Scan for the cell matching the given text and deliver its (x, y) coordinate at center. 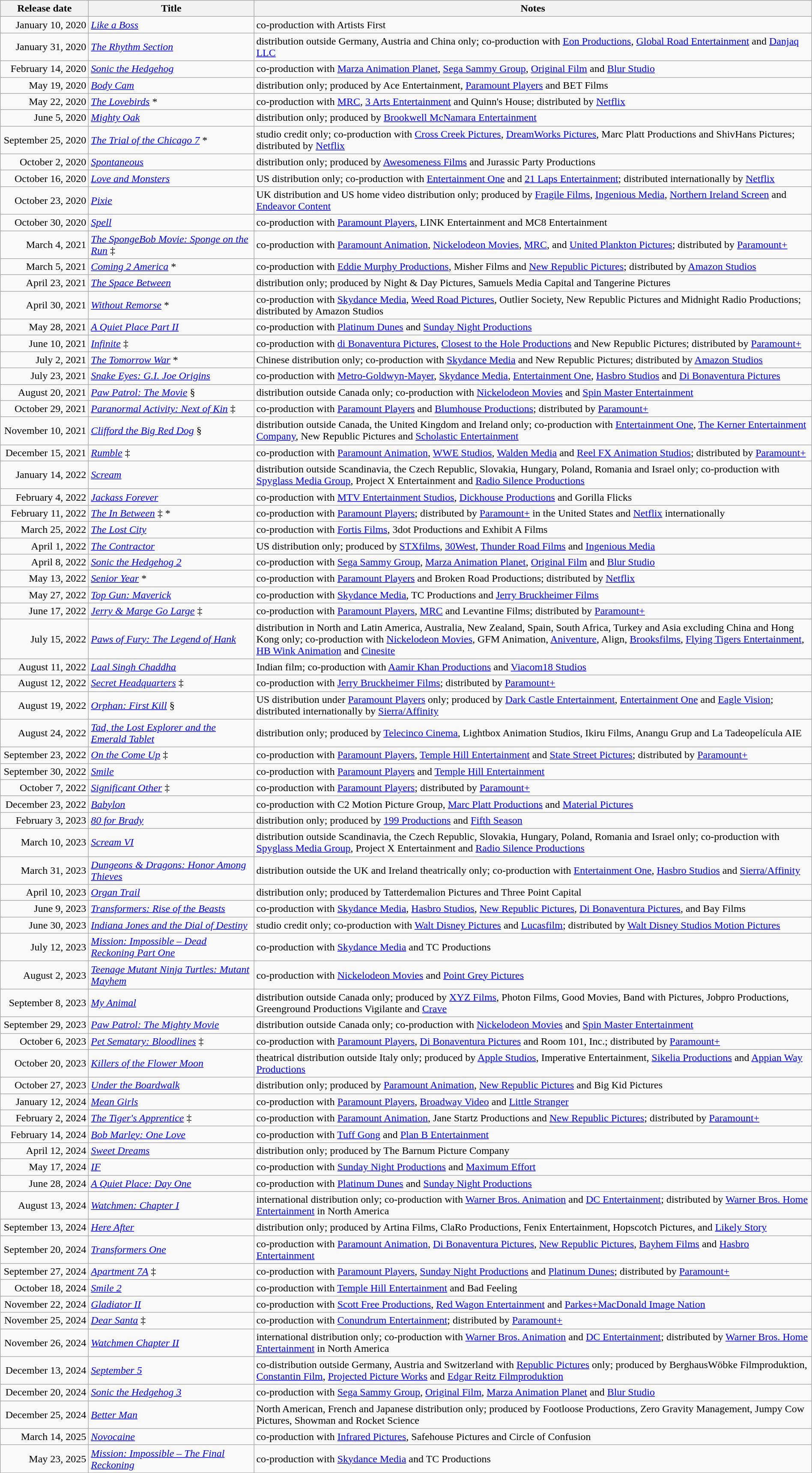
July 15, 2022 (45, 639)
September 8, 2023 (45, 1003)
Body Cam (171, 85)
US distribution only; produced by STXfilms, 30West, Thunder Road Films and Ingenious Media (533, 546)
IF (171, 1167)
co-production with Paramount Players, LINK Entertainment and MC8 Entertainment (533, 222)
August 12, 2022 (45, 683)
October 30, 2020 (45, 222)
Watchmen: Chapter I (171, 1205)
February 2, 2024 (45, 1118)
March 4, 2021 (45, 244)
Scream VI (171, 842)
December 20, 2024 (45, 1392)
co-production with MTV Entertainment Studios, Dickhouse Productions and Gorilla Flicks (533, 497)
distribution only; produced by Telecinco Cinema, Lightbox Animation Studios, Ikiru Films, Anangu Grup and La Tadeopelícula AIE (533, 733)
The Lovebirds * (171, 102)
September 27, 2024 (45, 1272)
November 10, 2021 (45, 431)
The Space Between (171, 283)
December 23, 2022 (45, 804)
March 14, 2025 (45, 1437)
The Trial of the Chicago 7 * (171, 140)
November 26, 2024 (45, 1342)
November 25, 2024 (45, 1321)
Pet Sematary: Bloodlines ‡ (171, 1041)
April 12, 2024 (45, 1150)
distribution outside the UK and Ireland theatrically only; co-production with Entertainment One, Hasbro Studios and Sierra/Affinity (533, 870)
Apartment 7A ‡ (171, 1272)
April 10, 2023 (45, 893)
Significant Other ‡ (171, 788)
February 4, 2022 (45, 497)
September 25, 2020 (45, 140)
October 7, 2022 (45, 788)
May 23, 2025 (45, 1459)
co-production with Artists First (533, 25)
Mission: Impossible – Dead Reckoning Part One (171, 947)
co-production with Paramount Players, Sunday Night Productions and Platinum Dunes; distributed by Paramount+ (533, 1272)
Bob Marley: One Love (171, 1134)
Clifford the Big Red Dog § (171, 431)
Title (171, 9)
co-production with C2 Motion Picture Group, Marc Platt Productions and Material Pictures (533, 804)
Babylon (171, 804)
December 13, 2024 (45, 1371)
co-production with Paramount Players, Broadway Video and Little Stranger (533, 1102)
February 11, 2022 (45, 513)
co-production with Eddie Murphy Productions, Misher Films and New Republic Pictures; distributed by Amazon Studios (533, 267)
Under the Boardwalk (171, 1085)
The Contractor (171, 546)
Transformers: Rise of the Beasts (171, 909)
co-production with Infrared Pictures, Safehouse Pictures and Circle of Confusion (533, 1437)
co-production with Skydance Media, TC Productions and Jerry Bruckheimer Films (533, 595)
distribution only; produced by 199 Productions and Fifth Season (533, 820)
Jackass Forever (171, 497)
co-production with Paramount Players; distributed by Paramount+ (533, 788)
Dear Santa ‡ (171, 1321)
August 19, 2022 (45, 705)
Top Gun: Maverick (171, 595)
studio credit only; co-production with Walt Disney Pictures and Lucasfilm; distributed by Walt Disney Studios Motion Pictures (533, 925)
Paws of Fury: The Legend of Hank (171, 639)
June 9, 2023 (45, 909)
February 14, 2020 (45, 69)
Sonic the Hedgehog 3 (171, 1392)
US distribution only; co-production with Entertainment One and 21 Laps Entertainment; distributed internationally by Netflix (533, 178)
Without Remorse * (171, 305)
Notes (533, 9)
August 13, 2024 (45, 1205)
co-production with Metro-Goldwyn-Mayer, Skydance Media, Entertainment One, Hasbro Studios and Di Bonaventura Pictures (533, 376)
co-production with Paramount Animation, Nickelodeon Movies, MRC, and United Plankton Pictures; distributed by Paramount+ (533, 244)
October 18, 2024 (45, 1288)
May 28, 2021 (45, 327)
co-production with Tuff Gong and Plan B Entertainment (533, 1134)
June 28, 2024 (45, 1183)
January 14, 2022 (45, 475)
Tad, the Lost Explorer and the Emerald Tablet (171, 733)
Sonic the Hedgehog (171, 69)
Jerry & Marge Go Large ‡ (171, 611)
The Tiger's Apprentice ‡ (171, 1118)
co-production with Paramount Players; distributed by Paramount+ in the United States and Netflix internationally (533, 513)
June 5, 2020 (45, 118)
co-production with Paramount Animation, WWE Studios, Walden Media and Reel FX Animation Studios; distributed by Paramount+ (533, 453)
Paranormal Activity: Next of Kin ‡ (171, 409)
May 27, 2022 (45, 595)
Mean Girls (171, 1102)
co-production with Jerry Bruckheimer Films; distributed by Paramount+ (533, 683)
April 8, 2022 (45, 562)
March 25, 2022 (45, 529)
co-production with Paramount Players and Blumhouse Productions; distributed by Paramount+ (533, 409)
Teenage Mutant Ninja Turtles: Mutant Mayhem (171, 975)
February 14, 2024 (45, 1134)
co-production with Sega Sammy Group, Original Film, Marza Animation Planet and Blur Studio (533, 1392)
January 31, 2020 (45, 47)
co-production with Marza Animation Planet, Sega Sammy Group, Original Film and Blur Studio (533, 69)
October 23, 2020 (45, 200)
August 11, 2022 (45, 667)
May 13, 2022 (45, 579)
Better Man (171, 1414)
October 29, 2021 (45, 409)
Here After (171, 1228)
Coming 2 America * (171, 267)
June 30, 2023 (45, 925)
Infinite ‡ (171, 344)
May 22, 2020 (45, 102)
80 for Brady (171, 820)
Paw Patrol: The Mighty Movie (171, 1025)
March 10, 2023 (45, 842)
UK distribution and US home video distribution only; produced by Fragile Films, Ingenious Media, Northern Ireland Screen and Endeavor Content (533, 200)
April 1, 2022 (45, 546)
Gladiator II (171, 1304)
co-production with Fortis Films, 3dot Productions and Exhibit A Films (533, 529)
May 19, 2020 (45, 85)
distribution only; produced by Tatterdemalion Pictures and Three Point Capital (533, 893)
Transformers One (171, 1250)
Secret Headquarters ‡ (171, 683)
The Rhythm Section (171, 47)
co-production with Paramount Players, Di Bonaventura Pictures and Room 101, Inc.; distributed by Paramount+ (533, 1041)
co-production with Paramount Players, MRC and Levantine Films; distributed by Paramount+ (533, 611)
September 30, 2022 (45, 771)
theatrical distribution outside Italy only; produced by Apple Studios, Imperative Entertainment, Sikelia Productions and Appian Way Productions (533, 1063)
April 23, 2021 (45, 283)
Snake Eyes: G.I. Joe Origins (171, 376)
July 23, 2021 (45, 376)
June 17, 2022 (45, 611)
October 20, 2023 (45, 1063)
March 5, 2021 (45, 267)
Killers of the Flower Moon (171, 1063)
October 27, 2023 (45, 1085)
January 12, 2024 (45, 1102)
co-production with Skydance Media, Hasbro Studios, New Republic Pictures, Di Bonaventura Pictures, and Bay Films (533, 909)
Paw Patrol: The Movie § (171, 392)
co-production with di Bonaventura Pictures, Closest to the Hole Productions and New Republic Pictures; distributed by Paramount+ (533, 344)
September 29, 2023 (45, 1025)
co-production with Paramount Animation, Jane Startz Productions and New Republic Pictures; distributed by Paramount+ (533, 1118)
June 10, 2021 (45, 344)
co-production with Paramount Players and Broken Road Productions; distributed by Netflix (533, 579)
February 3, 2023 (45, 820)
September 13, 2024 (45, 1228)
My Animal (171, 1003)
Smile (171, 771)
Indiana Jones and the Dial of Destiny (171, 925)
Senior Year * (171, 579)
December 15, 2021 (45, 453)
Rumble ‡ (171, 453)
distribution only; produced by Night & Day Pictures, Samuels Media Capital and Tangerine Pictures (533, 283)
co-production with Scott Free Productions, Red Wagon Entertainment and Parkes+MacDonald Image Nation (533, 1304)
Orphan: First Kill § (171, 705)
Spontaneous (171, 162)
Watchmen Chapter II (171, 1342)
distribution only; produced by Ace Entertainment, Paramount Players and BET Films (533, 85)
November 22, 2024 (45, 1304)
co-production with Paramount Animation, Di Bonaventura Pictures, New Republic Pictures, Bayhem Films and Hasbro Entertainment (533, 1250)
Mission: Impossible – The Final Reckoning (171, 1459)
distribution outside Germany, Austria and China only; co-production with Eon Productions, Global Road Entertainment and Danjaq LLC (533, 47)
September 5 (171, 1371)
co-production with MRC, 3 Arts Entertainment and Quinn's House; distributed by Netflix (533, 102)
The Tomorrow War * (171, 360)
September 23, 2022 (45, 755)
Pixie (171, 200)
Spell (171, 222)
May 17, 2024 (45, 1167)
Scream (171, 475)
October 16, 2020 (45, 178)
The In Between ‡ * (171, 513)
Sweet Dreams (171, 1150)
August 20, 2021 (45, 392)
Like a Boss (171, 25)
August 24, 2022 (45, 733)
co-production with Conundrum Entertainment; distributed by Paramount+ (533, 1321)
The SpongeBob Movie: Sponge on the Run ‡ (171, 244)
July 2, 2021 (45, 360)
distribution only; produced by Artina Films, ClaRo Productions, Fenix Entertainment, Hopscotch Pictures, and Likely Story (533, 1228)
Smile 2 (171, 1288)
A Quiet Place Part II (171, 327)
January 10, 2020 (45, 25)
Love and Monsters (171, 178)
Release date (45, 9)
December 25, 2024 (45, 1414)
Laal Singh Chaddha (171, 667)
Indian film; co-production with Aamir Khan Productions and Viacom18 Studios (533, 667)
Mighty Oak (171, 118)
October 2, 2020 (45, 162)
co-production with Temple Hill Entertainment and Bad Feeling (533, 1288)
On the Come Up ‡ (171, 755)
Chinese distribution only; co-production with Skydance Media and New Republic Pictures; distributed by Amazon Studios (533, 360)
co-production with Paramount Players and Temple Hill Entertainment (533, 771)
co-production with Sunday Night Productions and Maximum Effort (533, 1167)
Organ Trail (171, 893)
distribution only; produced by Awesomeness Films and Jurassic Party Productions (533, 162)
co-production with Nickelodeon Movies and Point Grey Pictures (533, 975)
co-production with Sega Sammy Group, Marza Animation Planet, Original Film and Blur Studio (533, 562)
March 31, 2023 (45, 870)
Sonic the Hedgehog 2 (171, 562)
August 2, 2023 (45, 975)
Dungeons & Dragons: Honor Among Thieves (171, 870)
July 12, 2023 (45, 947)
April 30, 2021 (45, 305)
co-production with Paramount Players, Temple Hill Entertainment and State Street Pictures; distributed by Paramount+ (533, 755)
distribution only; produced by Brookwell McNamara Entertainment (533, 118)
distribution only; produced by Paramount Animation, New Republic Pictures and Big Kid Pictures (533, 1085)
Novocaine (171, 1437)
September 20, 2024 (45, 1250)
The Lost City (171, 529)
A Quiet Place: Day One (171, 1183)
distribution only; produced by The Barnum Picture Company (533, 1150)
October 6, 2023 (45, 1041)
